Provide the [X, Y] coordinate of the cell's center where the given text is located.  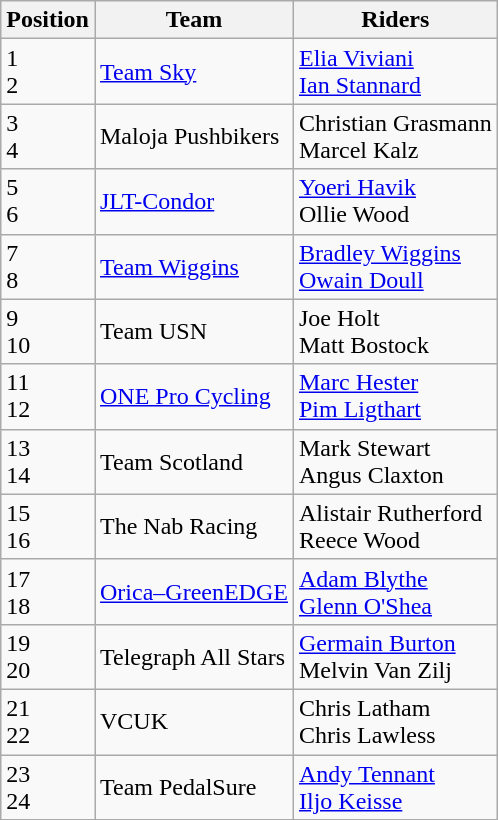
Team Scotland [194, 462]
1314 [48, 462]
2324 [48, 786]
Adam Blythe Glenn O'Shea [395, 592]
Team USN [194, 332]
Team [194, 20]
Orica–GreenEDGE [194, 592]
Team Sky [194, 72]
Position [48, 20]
Christian Grasmann Marcel Kalz [395, 136]
Germain Burton Melvin Van Zilj [395, 656]
Mark Stewart Angus Claxton [395, 462]
Telegraph All Stars [194, 656]
Team PedalSure [194, 786]
1718 [48, 592]
Chris Latham Chris Lawless [395, 722]
Elia Viviani Ian Stannard [395, 72]
Alistair Rutherford Reece Wood [395, 526]
910 [48, 332]
Yoeri Havik Ollie Wood [395, 202]
56 [48, 202]
12 [48, 72]
The Nab Racing [194, 526]
1112 [48, 396]
78 [48, 266]
Joe Holt Matt Bostock [395, 332]
Maloja Pushbikers [194, 136]
1920 [48, 656]
VCUK [194, 722]
Riders [395, 20]
34 [48, 136]
Bradley Wiggins Owain Doull [395, 266]
ONE Pro Cycling [194, 396]
JLT-Condor [194, 202]
2122 [48, 722]
Team Wiggins [194, 266]
1516 [48, 526]
Marc Hester Pim Ligthart [395, 396]
Andy Tennant Iljo Keisse [395, 786]
